Determine the [X, Y] coordinate at the center of the cell enclosing the given text.  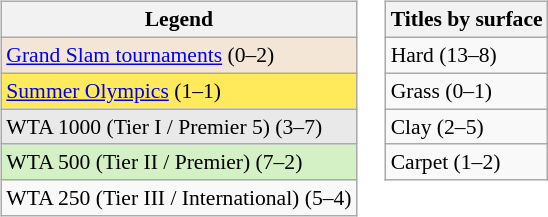
Legend [178, 20]
Hard (13–8) [467, 55]
Summer Olympics (1–1) [178, 91]
WTA 500 (Tier II / Premier) (7–2) [178, 162]
Grand Slam tournaments (0–2) [178, 55]
Carpet (1–2) [467, 162]
Titles by surface [467, 20]
Clay (2–5) [467, 127]
WTA 250 (Tier III / International) (5–4) [178, 198]
WTA 1000 (Tier I / Premier 5) (3–7) [178, 127]
Grass (0–1) [467, 91]
